Detect which cell encompasses the target text, then output its (x, y) center coordinate. 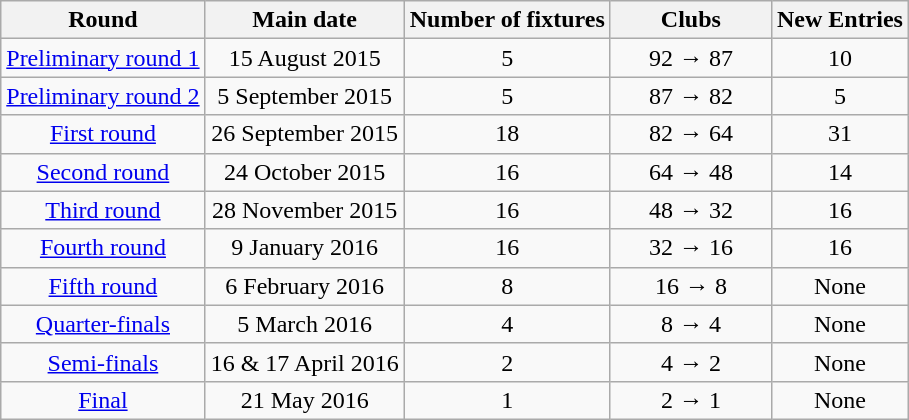
Preliminary round 2 (103, 96)
Clubs (690, 20)
64 → 48 (690, 172)
Semi-finals (103, 362)
1 (507, 400)
9 January 2016 (304, 248)
14 (840, 172)
Main date (304, 20)
Fifth round (103, 286)
2 → 1 (690, 400)
15 August 2015 (304, 58)
32 → 16 (690, 248)
21 May 2016 (304, 400)
10 (840, 58)
24 October 2015 (304, 172)
Round (103, 20)
Fourth round (103, 248)
New Entries (840, 20)
Quarter-finals (103, 324)
Final (103, 400)
18 (507, 134)
8 (507, 286)
6 February 2016 (304, 286)
Preliminary round 1 (103, 58)
26 September 2015 (304, 134)
Number of fixtures (507, 20)
4 → 2 (690, 362)
92 → 87 (690, 58)
82 → 64 (690, 134)
16 & 17 April 2016 (304, 362)
87 → 82 (690, 96)
Second round (103, 172)
Third round (103, 210)
28 November 2015 (304, 210)
5 March 2016 (304, 324)
31 (840, 134)
4 (507, 324)
16 → 8 (690, 286)
First round (103, 134)
8 → 4 (690, 324)
2 (507, 362)
48 → 32 (690, 210)
5 September 2015 (304, 96)
